Capture the cell that displays the provided text and extract its (X, Y) central coordinate. 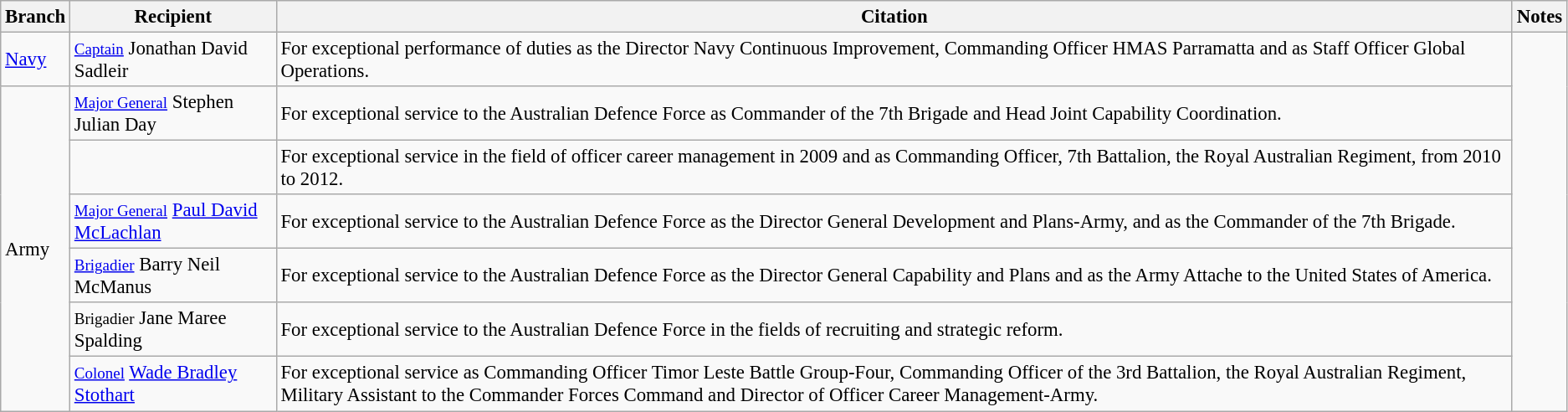
Notes (1540, 17)
For exceptional service to the Australian Defence Force as the Director General Development and Plans-Army, and as the Commander of the 7th Brigade. (894, 221)
Colonel Wade Bradley Stothart (174, 384)
Navy (35, 60)
For exceptional service to the Australian Defence Force as Commander of the 7th Brigade and Head Joint Capability Coordination. (894, 114)
Brigadier Barry Neil McManus (174, 276)
Recipient (174, 17)
Army (35, 249)
Major General Stephen Julian Day (174, 114)
Captain Jonathan David Sadleir (174, 60)
Brigadier Jane Maree Spalding (174, 330)
Major General Paul David McLachlan (174, 221)
Branch (35, 17)
Citation (894, 17)
For exceptional service to the Australian Defence Force in the fields of recruiting and strategic reform. (894, 330)
